Locate the cell with the specified text and output its (X, Y) center coordinate. 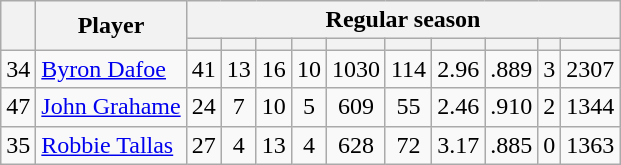
.889 (512, 69)
24 (204, 107)
0 (550, 145)
609 (356, 107)
Regular season (403, 20)
Player (111, 26)
John Grahame (111, 107)
16 (274, 69)
114 (408, 69)
Byron Dafoe (111, 69)
55 (408, 107)
2 (550, 107)
.910 (512, 107)
47 (18, 107)
2307 (590, 69)
Robbie Tallas (111, 145)
72 (408, 145)
1030 (356, 69)
1344 (590, 107)
3 (550, 69)
2.96 (458, 69)
.885 (512, 145)
34 (18, 69)
1363 (590, 145)
41 (204, 69)
27 (204, 145)
2.46 (458, 107)
7 (238, 107)
35 (18, 145)
5 (308, 107)
3.17 (458, 145)
628 (356, 145)
